Search for the cell housing the specified text and yield its (x, y) center coordinate. 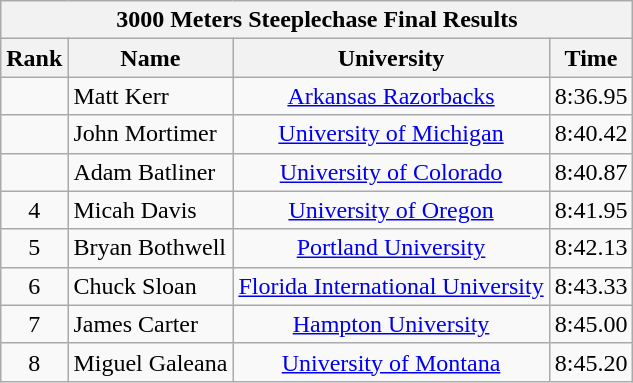
University of Oregon (391, 210)
8:45.20 (591, 362)
Adam Batliner (150, 172)
Miguel Galeana (150, 362)
John Mortimer (150, 134)
Matt Kerr (150, 96)
Arkansas Razorbacks (391, 96)
5 (34, 248)
Portland University (391, 248)
Rank (34, 58)
Time (591, 58)
8:40.87 (591, 172)
University (391, 58)
8:43.33 (591, 286)
Hampton University (391, 324)
8:42.13 (591, 248)
Bryan Bothwell (150, 248)
7 (34, 324)
James Carter (150, 324)
Florida International University (391, 286)
8:36.95 (591, 96)
Chuck Sloan (150, 286)
8 (34, 362)
8:41.95 (591, 210)
8:45.00 (591, 324)
University of Colorado (391, 172)
Name (150, 58)
8:40.42 (591, 134)
University of Michigan (391, 134)
University of Montana (391, 362)
6 (34, 286)
4 (34, 210)
Micah Davis (150, 210)
3000 Meters Steeplechase Final Results (317, 20)
